Find where the given text appears and provide that cell's center as (X, Y) coordinate. 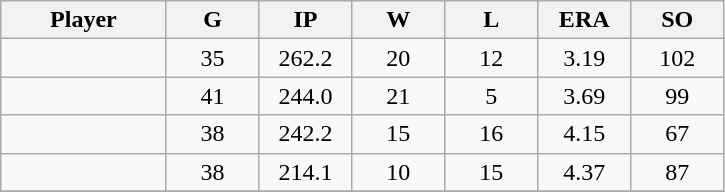
3.19 (584, 58)
3.69 (584, 96)
IP (306, 20)
20 (398, 58)
G (212, 20)
16 (492, 134)
214.1 (306, 172)
99 (678, 96)
L (492, 20)
244.0 (306, 96)
Player (84, 20)
4.15 (584, 134)
W (398, 20)
4.37 (584, 172)
10 (398, 172)
87 (678, 172)
67 (678, 134)
12 (492, 58)
21 (398, 96)
ERA (584, 20)
262.2 (306, 58)
35 (212, 58)
5 (492, 96)
41 (212, 96)
SO (678, 20)
102 (678, 58)
242.2 (306, 134)
